Determine the [X, Y] coordinate at the center of the cell enclosing the given text.  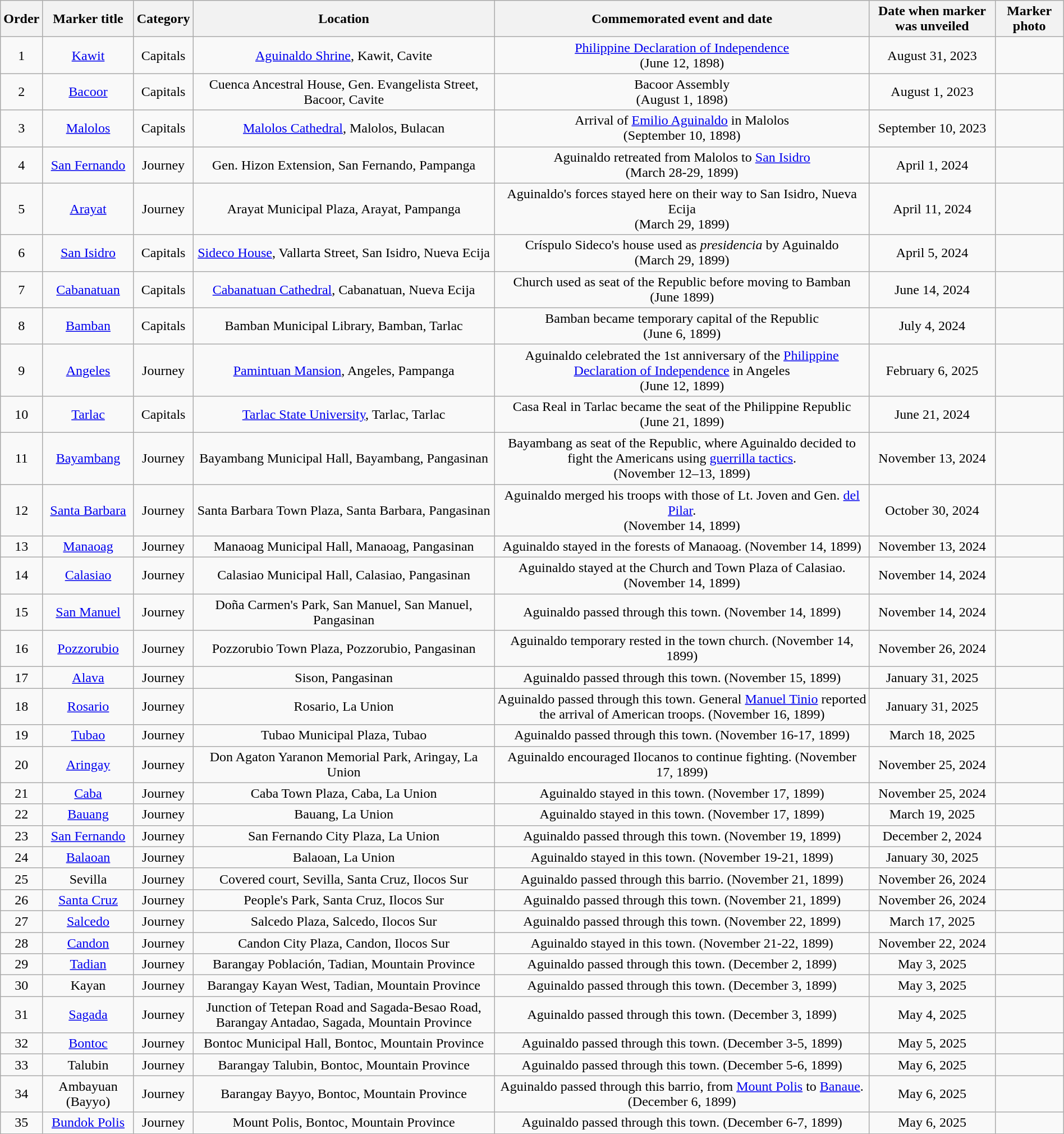
Candon City Plaza, Candon, Ilocos Sur [343, 943]
September 10, 2023 [932, 128]
Aguinaldo passed through this town. (November 16-17, 1899) [682, 735]
Bamban became temporary capital of the Republic(June 6, 1899) [682, 326]
Commemorated event and date [682, 19]
Arayat [88, 209]
Manaoag [88, 547]
Aguinaldo encouraged Ilocanos to continue fighting. (November 17, 1899) [682, 765]
14 [21, 576]
May 5, 2025 [932, 1044]
2 [21, 92]
Salcedo [88, 921]
Church used as seat of the Republic before moving to Bamban(June 1899) [682, 290]
Calasiao Municipal Hall, Calasiao, Pangasinan [343, 576]
Aguinaldo celebrated the 1st anniversary of the Philippine Declaration of Independence in Angeles(June 12, 1899) [682, 370]
Kayan [88, 986]
Category [163, 19]
31 [21, 1015]
6 [21, 253]
December 2, 2024 [932, 836]
Mount Polis, Bontoc, Mountain Province [343, 1123]
8 [21, 326]
Santa Cruz [88, 900]
27 [21, 921]
Date when marker was unveiled [932, 19]
17 [21, 678]
22 [21, 815]
13 [21, 547]
Aguinaldo passed through this town. (November 15, 1899) [682, 678]
Aguinaldo passed through this town. (November 14, 1899) [682, 612]
Marker photo [1029, 19]
Críspulo Sideco's house used as presidencia by Aguinaldo(March 29, 1899) [682, 253]
11 [21, 458]
San Isidro [88, 253]
Rosario, La Union [343, 706]
Junction of Tetepan Road and Sagada-Besao Road, Barangay Antadao, Sagada, Mountain Province [343, 1015]
Alava [88, 678]
Bamban [88, 326]
Barangay Población, Tadian, Mountain Province [343, 964]
21 [21, 793]
Location [343, 19]
Balaoan [88, 857]
Barangay Kayan West, Tadian, Mountain Province [343, 986]
5 [21, 209]
24 [21, 857]
15 [21, 612]
January 30, 2025 [932, 857]
Cuenca Ancestral House, Gen. Evangelista Street, Bacoor, Cavite [343, 92]
Tubao Municipal Plaza, Tubao [343, 735]
Bauang, La Union [343, 815]
Talubin [88, 1065]
February 6, 2025 [932, 370]
May 4, 2025 [932, 1015]
Aguinaldo passed through this town. (December 5-6, 1899) [682, 1065]
Barangay Bayyo, Bontoc, Mountain Province [343, 1094]
12 [21, 510]
Tarlac State University, Tarlac, Tarlac [343, 414]
Malolos Cathedral, Malolos, Bulacan [343, 128]
19 [21, 735]
Caba Town Plaza, Caba, La Union [343, 793]
People's Park, Santa Cruz, Ilocos Sur [343, 900]
1 [21, 55]
San Manuel [88, 612]
Aringay [88, 765]
Arrival of Emilio Aguinaldo in Malolos(September 10, 1898) [682, 128]
Cabanatuan Cathedral, Cabanatuan, Nueva Ecija [343, 290]
March 17, 2025 [932, 921]
Santa Barbara [88, 510]
Pozzorubio Town Plaza, Pozzorubio, Pangasinan [343, 649]
Sevilla [88, 879]
30 [21, 986]
Aguinaldo stayed in this town. (November 21-22, 1899) [682, 943]
Bayambang Municipal Hall, Bayambang, Pangasinan [343, 458]
32 [21, 1044]
Caba [88, 793]
March 19, 2025 [932, 815]
Bacoor [88, 92]
Aguinaldo stayed in this town. (November 19-21, 1899) [682, 857]
April 11, 2024 [932, 209]
Philippine Declaration of Independence(June 12, 1898) [682, 55]
July 4, 2024 [932, 326]
Marker title [88, 19]
October 30, 2024 [932, 510]
Order [21, 19]
28 [21, 943]
Kawit [88, 55]
Aguinaldo passed through this town. (December 2, 1899) [682, 964]
Gen. Hizon Extension, San Fernando, Pampanga [343, 165]
Doña Carmen's Park, San Manuel, San Manuel, Pangasinan [343, 612]
26 [21, 900]
Bontoc [88, 1044]
San Fernando City Plaza, La Union [343, 836]
10 [21, 414]
7 [21, 290]
23 [21, 836]
16 [21, 649]
June 14, 2024 [932, 290]
Aguinaldo merged his troops with those of Lt. Joven and Gen. del Pilar.(November 14, 1899) [682, 510]
Aguinaldo passed through this town. (November 21, 1899) [682, 900]
August 31, 2023 [932, 55]
Salcedo Plaza, Salcedo, Ilocos Sur [343, 921]
Bayambang as seat of the Republic, where Aguinaldo decided to fight the Americans using guerrilla tactics.(November 12–13, 1899) [682, 458]
Candon [88, 943]
Aguinaldo passed through this town. General Manuel Tinio reported the arrival of American troops. (November 16, 1899) [682, 706]
Malolos [88, 128]
4 [21, 165]
Covered court, Sevilla, Santa Cruz, Ilocos Sur [343, 879]
34 [21, 1094]
20 [21, 765]
Aguinaldo passed through this town. (November 22, 1899) [682, 921]
Aguinaldo passed through this barrio. (November 21, 1899) [682, 879]
9 [21, 370]
Casa Real in Tarlac became the seat of the Philippine Republic(June 21, 1899) [682, 414]
Arayat Municipal Plaza, Arayat, Pampanga [343, 209]
29 [21, 964]
April 1, 2024 [932, 165]
Pozzorubio [88, 649]
Cabanatuan [88, 290]
Bayambang [88, 458]
Aguinaldo passed through this town. (November 19, 1899) [682, 836]
Sison, Pangasinan [343, 678]
Tadian [88, 964]
Aguinaldo stayed in the forests of Manaoag. (November 14, 1899) [682, 547]
Bontoc Municipal Hall, Bontoc, Mountain Province [343, 1044]
Bamban Municipal Library, Bamban, Tarlac [343, 326]
Aguinaldo passed through this barrio, from Mount Polis to Banaue. (December 6, 1899) [682, 1094]
18 [21, 706]
33 [21, 1065]
Aguinaldo passed through this town. (December 6-7, 1899) [682, 1123]
Tubao [88, 735]
Balaoan, La Union [343, 857]
November 22, 2024 [932, 943]
25 [21, 879]
Aguinaldo's forces stayed here on their way to San Isidro, Nueva Ecija(March 29, 1899) [682, 209]
Aguinaldo stayed at the Church and Town Plaza of Calasiao. (November 14, 1899) [682, 576]
Barangay Talubin, Bontoc, Mountain Province [343, 1065]
3 [21, 128]
Angeles [88, 370]
Don Agaton Yaranon Memorial Park, Aringay, La Union [343, 765]
Pamintuan Mansion, Angeles, Pampanga [343, 370]
Rosario [88, 706]
Calasiao [88, 576]
Tarlac [88, 414]
August 1, 2023 [932, 92]
June 21, 2024 [932, 414]
Bauang [88, 815]
Manaoag Municipal Hall, Manaoag, Pangasinan [343, 547]
35 [21, 1123]
Bundok Polis [88, 1123]
Aguinaldo Shrine, Kawit, Cavite [343, 55]
Bacoor Assembly(August 1, 1898) [682, 92]
Aguinaldo retreated from Malolos to San Isidro(March 28-29, 1899) [682, 165]
Aguinaldo passed through this town. (December 3-5, 1899) [682, 1044]
Aguinaldo temporary rested in the town church. (November 14, 1899) [682, 649]
Ambayuan (Bayyo) [88, 1094]
March 18, 2025 [932, 735]
Santa Barbara Town Plaza, Santa Barbara, Pangasinan [343, 510]
April 5, 2024 [932, 253]
Sagada [88, 1015]
Sideco House, Vallarta Street, San Isidro, Nueva Ecija [343, 253]
